Output the (X, Y) coordinate of the center of the cell containing the given text.  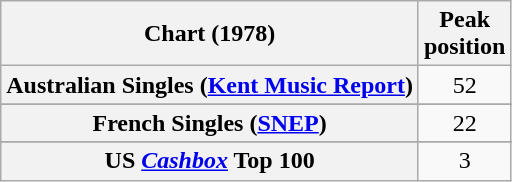
22 (464, 123)
52 (464, 85)
3 (464, 161)
Australian Singles (Kent Music Report) (210, 85)
French Singles (SNEP) (210, 123)
Peakposition (464, 34)
Chart (1978) (210, 34)
US Cashbox Top 100 (210, 161)
